Search for the cell housing the specified text and yield its (X, Y) center coordinate. 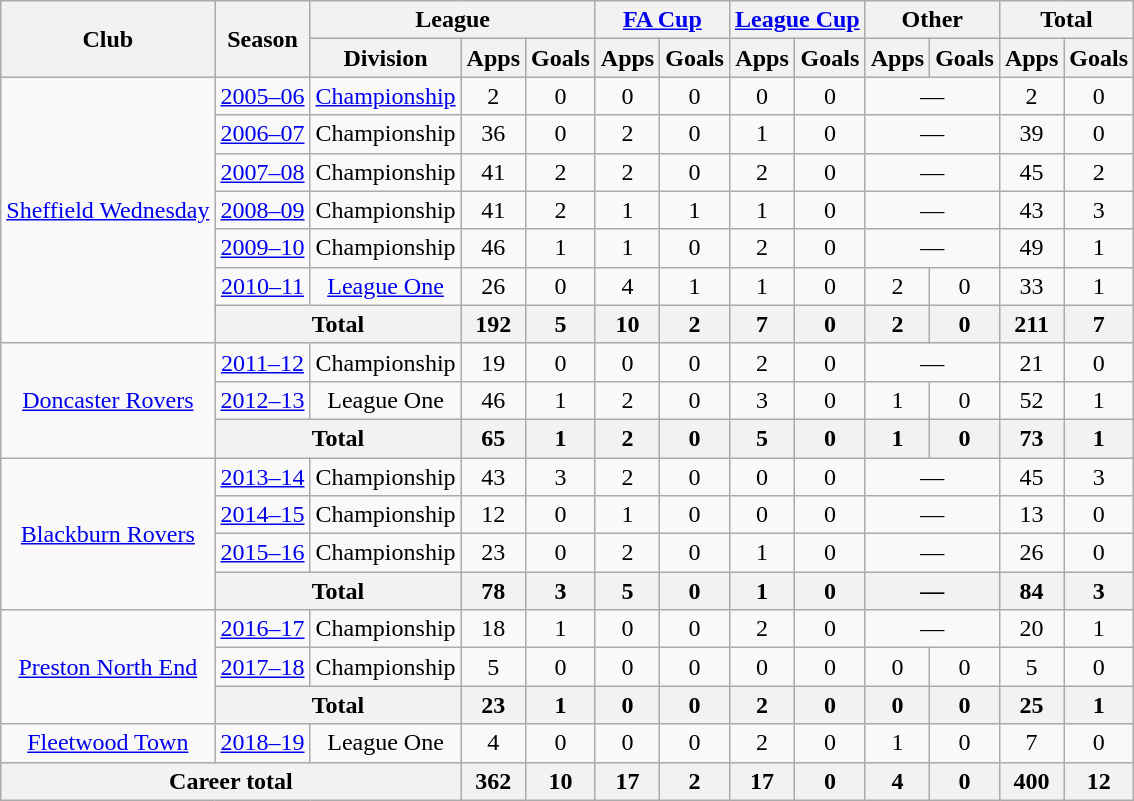
2016–17 (262, 629)
2007–08 (262, 172)
2017–18 (262, 667)
Sheffield Wednesday (108, 210)
FA Cup (662, 20)
2006–07 (262, 134)
20 (1031, 629)
84 (1031, 591)
Blackburn Rovers (108, 534)
Division (386, 58)
2008–09 (262, 210)
2013–14 (262, 477)
211 (1031, 324)
18 (493, 629)
Preston North End (108, 667)
36 (493, 134)
2012–13 (262, 400)
2015–16 (262, 553)
73 (1031, 438)
Doncaster Rovers (108, 400)
Season (262, 39)
Club (108, 39)
2014–15 (262, 515)
2005–06 (262, 96)
78 (493, 591)
33 (1031, 286)
21 (1031, 362)
400 (1031, 781)
25 (1031, 705)
2011–12 (262, 362)
League (452, 20)
65 (493, 438)
2009–10 (262, 248)
362 (493, 781)
13 (1031, 515)
2010–11 (262, 286)
52 (1031, 400)
49 (1031, 248)
39 (1031, 134)
19 (493, 362)
Fleetwood Town (108, 743)
Other (932, 20)
192 (493, 324)
2018–19 (262, 743)
Career total (231, 781)
League Cup (797, 20)
